Provide the (x, y) coordinate of the cell's center where the given text is located.  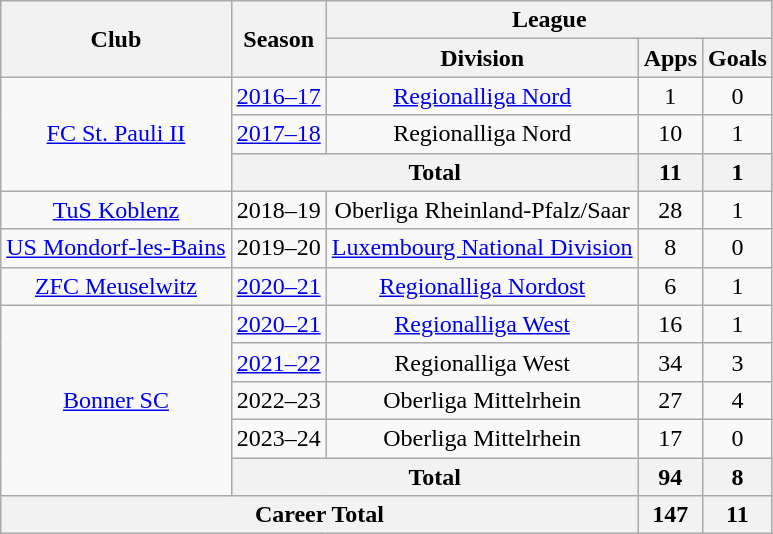
147 (670, 515)
Apps (670, 58)
17 (670, 438)
4 (738, 400)
Club (116, 39)
3 (738, 362)
Division (482, 58)
2019–20 (278, 248)
Luxembourg National Division (482, 248)
TuS Koblenz (116, 210)
US Mondorf-les-Bains (116, 248)
2018–19 (278, 210)
FC St. Pauli II (116, 134)
28 (670, 210)
Goals (738, 58)
2017–18 (278, 134)
27 (670, 400)
Oberliga Rheinland-Pfalz/Saar (482, 210)
Career Total (320, 515)
94 (670, 477)
League (549, 20)
16 (670, 324)
2016–17 (278, 96)
2021–22 (278, 362)
Season (278, 39)
Bonner SC (116, 400)
2022–23 (278, 400)
34 (670, 362)
10 (670, 134)
ZFC Meuselwitz (116, 286)
6 (670, 286)
2023–24 (278, 438)
Regionalliga Nordost (482, 286)
